Search for the cell housing the specified text and yield its [X, Y] center coordinate. 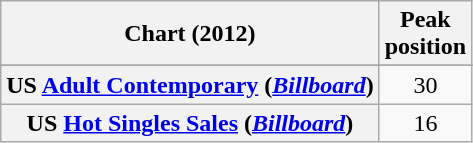
16 [425, 123]
30 [425, 85]
Chart (2012) [190, 34]
Peakposition [425, 34]
US Adult Contemporary (Billboard) [190, 85]
US Hot Singles Sales (Billboard) [190, 123]
